Find where the given text appears and provide that cell's center as [x, y] coordinate. 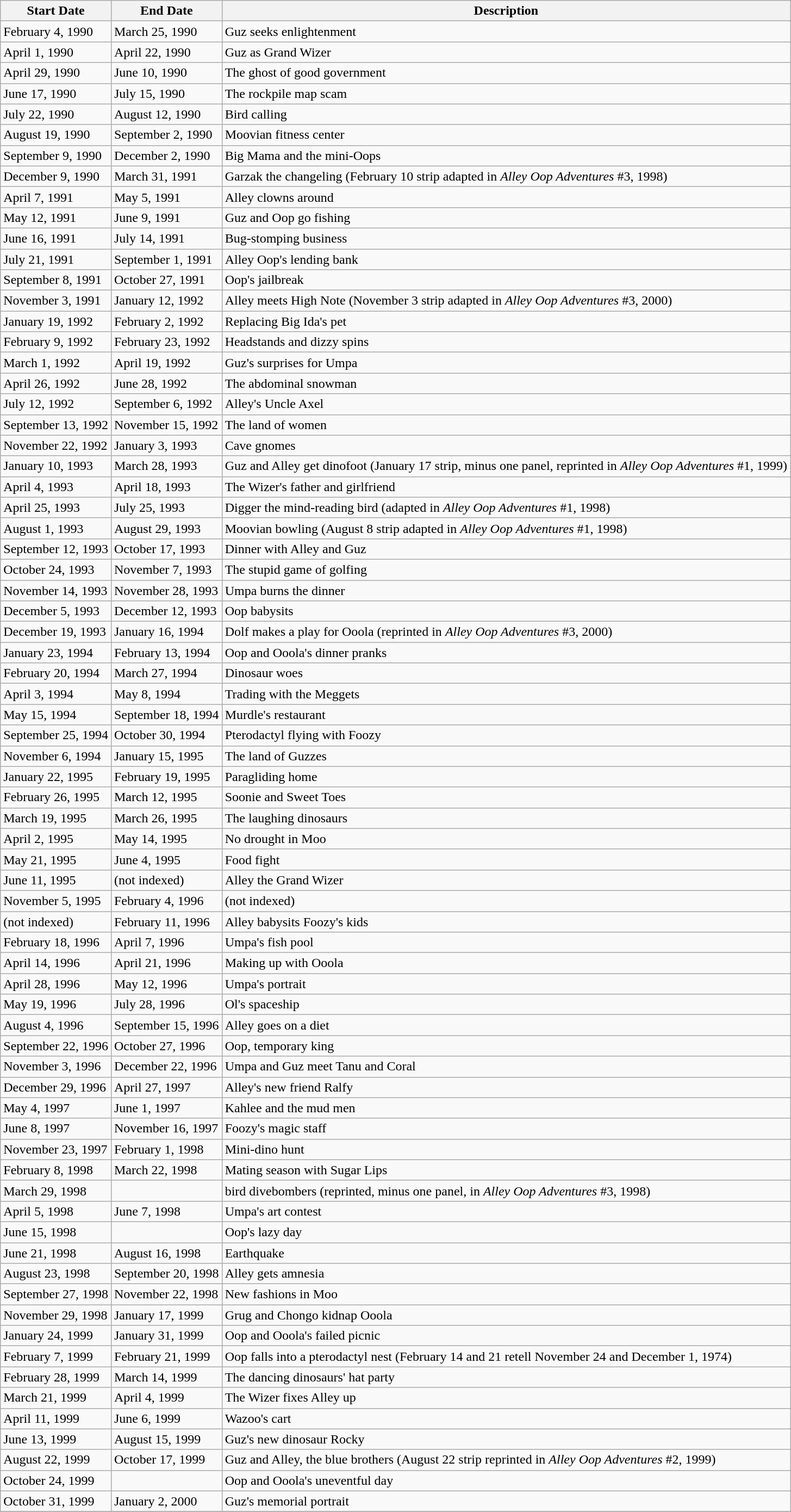
Oop falls into a pterodactyl nest (February 14 and 21 retell November 24 and December 1, 1974) [506, 1356]
The rockpile map scam [506, 94]
New fashions in Moo [506, 1294]
The laughing dinosaurs [506, 818]
June 7, 1998 [166, 1211]
August 4, 1996 [56, 1025]
October 27, 1991 [166, 280]
August 23, 1998 [56, 1274]
September 6, 1992 [166, 404]
Digger the mind-reading bird (adapted in Alley Oop Adventures #1, 1998) [506, 507]
Ol's spaceship [506, 1005]
February 4, 1990 [56, 32]
Soonie and Sweet Toes [506, 797]
June 4, 1995 [166, 859]
September 22, 1996 [56, 1046]
Oop's lazy day [506, 1232]
April 28, 1996 [56, 984]
September 8, 1991 [56, 280]
October 24, 1993 [56, 569]
Umpa and Guz meet Tanu and Coral [506, 1067]
Oop and Ooola's dinner pranks [506, 653]
November 23, 1997 [56, 1149]
Oop's jailbreak [506, 280]
Oop, temporary king [506, 1046]
November 28, 1993 [166, 590]
February 4, 1996 [166, 901]
November 29, 1998 [56, 1315]
January 12, 1992 [166, 301]
May 19, 1996 [56, 1005]
September 2, 1990 [166, 135]
Bug-stomping business [506, 238]
February 1, 1998 [166, 1149]
April 7, 1996 [166, 943]
November 16, 1997 [166, 1129]
July 12, 1992 [56, 404]
Headstands and dizzy spins [506, 342]
February 9, 1992 [56, 342]
March 22, 1998 [166, 1170]
June 1, 1997 [166, 1108]
The Wizer's father and girlfriend [506, 487]
Guz's new dinosaur Rocky [506, 1439]
May 5, 1991 [166, 197]
April 27, 1997 [166, 1087]
Grug and Chongo kidnap Ooola [506, 1315]
Guz and Alley get dinofoot (January 17 strip, minus one panel, reprinted in Alley Oop Adventures #1, 1999) [506, 466]
Umpa burns the dinner [506, 590]
September 20, 1998 [166, 1274]
March 25, 1990 [166, 32]
February 23, 1992 [166, 342]
August 19, 1990 [56, 135]
Start Date [56, 11]
November 22, 1998 [166, 1294]
Dinosaur woes [506, 673]
Umpa's art contest [506, 1211]
Garzak the changeling (February 10 strip adapted in Alley Oop Adventures #3, 1998) [506, 176]
January 10, 1993 [56, 466]
September 13, 1992 [56, 425]
June 15, 1998 [56, 1232]
Oop babysits [506, 611]
March 26, 1995 [166, 818]
The land of Guzzes [506, 756]
February 26, 1995 [56, 797]
Guz as Grand Wizer [506, 52]
March 21, 1999 [56, 1398]
December 9, 1990 [56, 176]
December 5, 1993 [56, 611]
May 12, 1996 [166, 984]
May 12, 1991 [56, 218]
Cave gnomes [506, 445]
Guz seeks enlightenment [506, 32]
July 15, 1990 [166, 94]
May 15, 1994 [56, 715]
September 12, 1993 [56, 549]
April 1, 1990 [56, 52]
January 17, 1999 [166, 1315]
Guz's surprises for Umpa [506, 363]
October 17, 1999 [166, 1460]
March 27, 1994 [166, 673]
October 27, 1996 [166, 1046]
May 14, 1995 [166, 839]
Bird calling [506, 114]
December 29, 1996 [56, 1087]
April 11, 1999 [56, 1418]
July 25, 1993 [166, 507]
April 2, 1995 [56, 839]
July 21, 1991 [56, 259]
February 19, 1995 [166, 777]
Alley goes on a diet [506, 1025]
December 2, 1990 [166, 156]
April 5, 1998 [56, 1211]
November 3, 1996 [56, 1067]
April 7, 1991 [56, 197]
Moovian bowling (August 8 strip adapted in Alley Oop Adventures #1, 1998) [506, 528]
August 16, 1998 [166, 1253]
Murdle's restaurant [506, 715]
April 21, 1996 [166, 963]
March 14, 1999 [166, 1377]
February 11, 1996 [166, 922]
March 29, 1998 [56, 1191]
February 18, 1996 [56, 943]
March 28, 1993 [166, 466]
September 27, 1998 [56, 1294]
End Date [166, 11]
Foozy's magic staff [506, 1129]
April 4, 1993 [56, 487]
February 7, 1999 [56, 1356]
March 12, 1995 [166, 797]
February 13, 1994 [166, 653]
February 20, 1994 [56, 673]
bird divebombers (reprinted, minus one panel, in Alley Oop Adventures #3, 1998) [506, 1191]
July 22, 1990 [56, 114]
No drought in Moo [506, 839]
June 28, 1992 [166, 383]
December 22, 1996 [166, 1067]
Food fight [506, 859]
The abdominal snowman [506, 383]
April 14, 1996 [56, 963]
Alley the Grand Wizer [506, 880]
October 24, 1999 [56, 1480]
September 18, 1994 [166, 715]
January 24, 1999 [56, 1336]
Alley clowns around [506, 197]
April 26, 1992 [56, 383]
Big Mama and the mini-Oops [506, 156]
March 31, 1991 [166, 176]
April 19, 1992 [166, 363]
November 22, 1992 [56, 445]
January 16, 1994 [166, 632]
October 17, 1993 [166, 549]
September 15, 1996 [166, 1025]
The stupid game of golfing [506, 569]
The ghost of good government [506, 73]
Description [506, 11]
May 8, 1994 [166, 694]
December 12, 1993 [166, 611]
January 23, 1994 [56, 653]
June 8, 1997 [56, 1129]
August 29, 1993 [166, 528]
Alley Oop's lending bank [506, 259]
March 1, 1992 [56, 363]
Guz and Alley, the blue brothers (August 22 strip reprinted in Alley Oop Adventures #2, 1999) [506, 1460]
June 21, 1998 [56, 1253]
August 1, 1993 [56, 528]
Oop and Ooola's uneventful day [506, 1480]
Umpa's portrait [506, 984]
September 1, 1991 [166, 259]
Alley babysits Foozy's kids [506, 922]
July 28, 1996 [166, 1005]
Kahlee and the mud men [506, 1108]
Guz's memorial portrait [506, 1501]
The land of women [506, 425]
Dolf makes a play for Ooola (reprinted in Alley Oop Adventures #3, 2000) [506, 632]
November 5, 1995 [56, 901]
February 21, 1999 [166, 1356]
June 10, 1990 [166, 73]
April 22, 1990 [166, 52]
Moovian fitness center [506, 135]
January 19, 1992 [56, 321]
June 13, 1999 [56, 1439]
November 7, 1993 [166, 569]
Paragliding home [506, 777]
August 15, 1999 [166, 1439]
June 6, 1999 [166, 1418]
April 3, 1994 [56, 694]
June 17, 1990 [56, 94]
Trading with the Meggets [506, 694]
November 3, 1991 [56, 301]
February 8, 1998 [56, 1170]
Replacing Big Ida's pet [506, 321]
The Wizer fixes Alley up [506, 1398]
Earthquake [506, 1253]
Mating season with Sugar Lips [506, 1170]
Alley's Uncle Axel [506, 404]
April 4, 1999 [166, 1398]
January 15, 1995 [166, 756]
November 14, 1993 [56, 590]
September 9, 1990 [56, 156]
Wazoo's cart [506, 1418]
June 9, 1991 [166, 218]
December 19, 1993 [56, 632]
October 30, 1994 [166, 735]
January 31, 1999 [166, 1336]
Making up with Ooola [506, 963]
October 31, 1999 [56, 1501]
July 14, 1991 [166, 238]
May 4, 1997 [56, 1108]
April 25, 1993 [56, 507]
April 29, 1990 [56, 73]
April 18, 1993 [166, 487]
March 19, 1995 [56, 818]
Alley gets amnesia [506, 1274]
August 22, 1999 [56, 1460]
November 6, 1994 [56, 756]
August 12, 1990 [166, 114]
January 2, 2000 [166, 1501]
January 22, 1995 [56, 777]
Pterodactyl flying with Foozy [506, 735]
Mini-dino hunt [506, 1149]
February 2, 1992 [166, 321]
Oop and Ooola's failed picnic [506, 1336]
Alley's new friend Ralfy [506, 1087]
February 28, 1999 [56, 1377]
June 16, 1991 [56, 238]
Umpa's fish pool [506, 943]
The dancing dinosaurs' hat party [506, 1377]
Guz and Oop go fishing [506, 218]
Alley meets High Note (November 3 strip adapted in Alley Oop Adventures #3, 2000) [506, 301]
Dinner with Alley and Guz [506, 549]
May 21, 1995 [56, 859]
January 3, 1993 [166, 445]
June 11, 1995 [56, 880]
September 25, 1994 [56, 735]
November 15, 1992 [166, 425]
